Return the [X, Y] coordinate for the center point of the cell that contains the specified text.  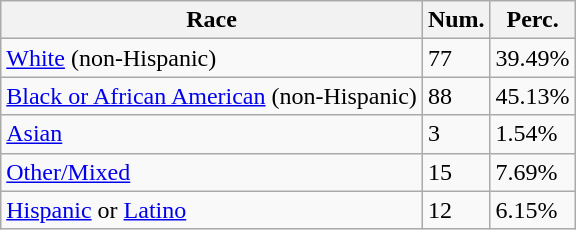
77 [456, 58]
15 [456, 172]
Hispanic or Latino [212, 210]
45.13% [532, 96]
39.49% [532, 58]
88 [456, 96]
3 [456, 134]
Perc. [532, 20]
White (non-Hispanic) [212, 58]
12 [456, 210]
1.54% [532, 134]
Race [212, 20]
Other/Mixed [212, 172]
7.69% [532, 172]
6.15% [532, 210]
Black or African American (non-Hispanic) [212, 96]
Num. [456, 20]
Asian [212, 134]
